From the cell containing the given text, extract its center point as [X, Y] coordinate. 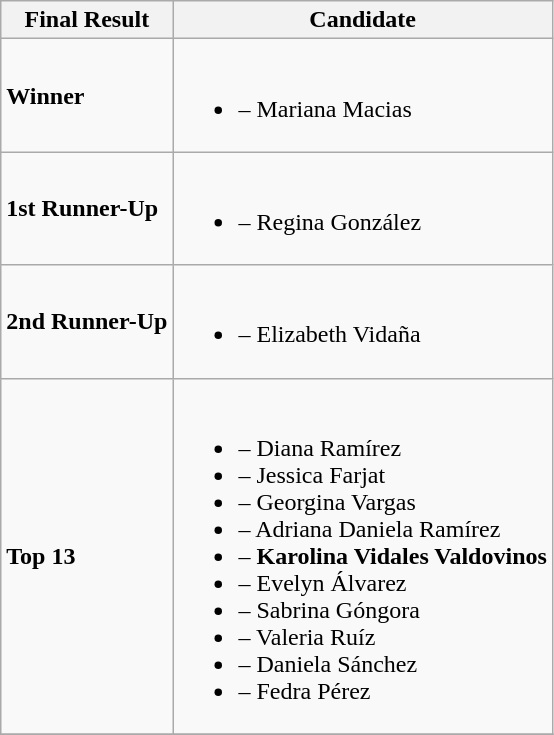
– Elizabeth Vidaña [362, 322]
– Mariana Macias [362, 96]
1st Runner-Up [87, 208]
Winner [87, 96]
Final Result [87, 20]
– Regina González [362, 208]
Top 13 [87, 556]
2nd Runner-Up [87, 322]
Candidate [362, 20]
